Scan for the cell matching the given text and deliver its (X, Y) coordinate at center. 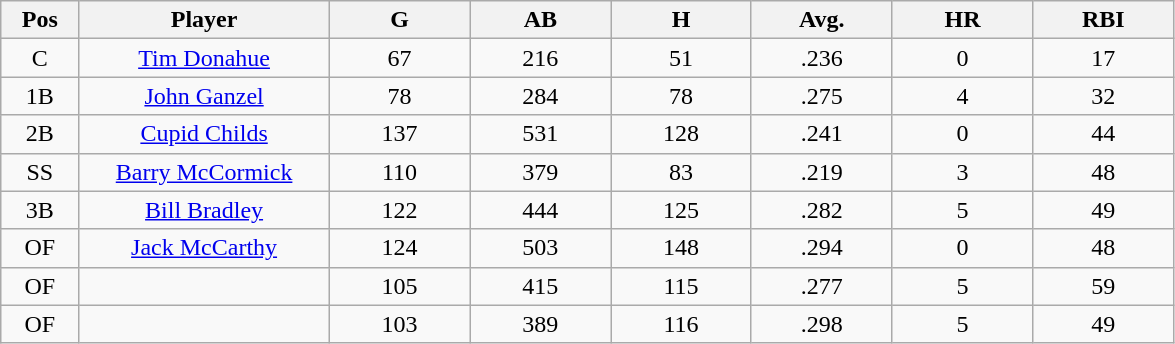
Cupid Childs (204, 134)
3 (962, 172)
Pos (40, 20)
RBI (1104, 20)
.236 (822, 58)
128 (682, 134)
.275 (822, 96)
389 (540, 324)
G (400, 20)
1B (40, 96)
59 (1104, 286)
.219 (822, 172)
415 (540, 286)
110 (400, 172)
Bill Bradley (204, 210)
32 (1104, 96)
531 (540, 134)
116 (682, 324)
216 (540, 58)
105 (400, 286)
4 (962, 96)
503 (540, 248)
.277 (822, 286)
Tim Donahue (204, 58)
Avg. (822, 20)
H (682, 20)
Player (204, 20)
124 (400, 248)
SS (40, 172)
137 (400, 134)
379 (540, 172)
Barry McCormick (204, 172)
148 (682, 248)
103 (400, 324)
.294 (822, 248)
125 (682, 210)
HR (962, 20)
17 (1104, 58)
.282 (822, 210)
44 (1104, 134)
83 (682, 172)
51 (682, 58)
115 (682, 286)
2B (40, 134)
Jack McCarthy (204, 248)
284 (540, 96)
67 (400, 58)
3B (40, 210)
444 (540, 210)
AB (540, 20)
122 (400, 210)
.298 (822, 324)
John Ganzel (204, 96)
.241 (822, 134)
C (40, 58)
